Pinpoint the cell where the given text exists, returning its (x, y) midpoint coordinate. 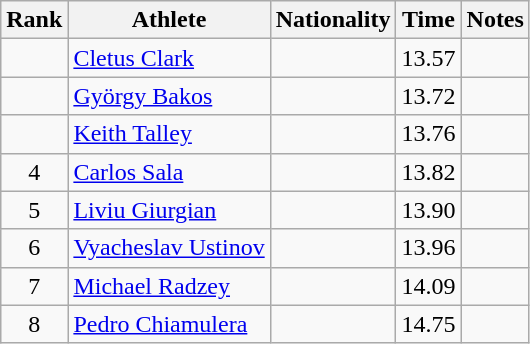
7 (34, 286)
Liviu Giurgian (169, 210)
5 (34, 210)
13.82 (428, 172)
Nationality (333, 20)
14.75 (428, 324)
6 (34, 248)
Notes (495, 20)
13.96 (428, 248)
13.76 (428, 134)
4 (34, 172)
Vyacheslav Ustinov (169, 248)
Pedro Chiamulera (169, 324)
13.90 (428, 210)
György Bakos (169, 96)
13.57 (428, 58)
Michael Radzey (169, 286)
14.09 (428, 286)
Athlete (169, 20)
Time (428, 20)
13.72 (428, 96)
Rank (34, 20)
8 (34, 324)
Cletus Clark (169, 58)
Keith Talley (169, 134)
Carlos Sala (169, 172)
